Determine the [X, Y] coordinate at the center of the cell enclosing the given text.  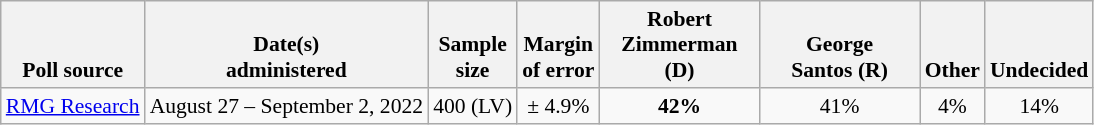
42% [679, 106]
4% [952, 106]
Marginof error [558, 44]
RobertZimmerman (D) [679, 44]
41% [840, 106]
GeorgeSantos (R) [840, 44]
August 27 – September 2, 2022 [287, 106]
Poll source [73, 44]
RMG Research [73, 106]
14% [1039, 106]
Other [952, 44]
Samplesize [472, 44]
400 (LV) [472, 106]
Undecided [1039, 44]
± 4.9% [558, 106]
Date(s)administered [287, 44]
